Scan for the cell matching the given text and deliver its [x, y] coordinate at center. 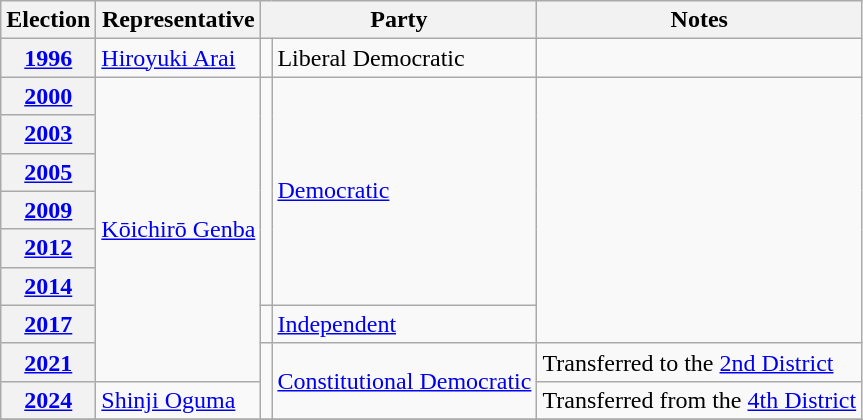
2014 [48, 286]
Hiroyuki Arai [178, 58]
Kōichirō Genba [178, 229]
Democratic [404, 191]
2005 [48, 172]
1996 [48, 58]
Liberal Democratic [404, 58]
Transferred to the 2nd District [700, 362]
2003 [48, 134]
Independent [404, 324]
2000 [48, 96]
2009 [48, 210]
Notes [700, 20]
2012 [48, 248]
Representative [178, 20]
2017 [48, 324]
Election [48, 20]
Shinji Oguma [178, 400]
2021 [48, 362]
Transferred from the 4th District [700, 400]
Party [399, 20]
2024 [48, 400]
Constitutional Democratic [404, 381]
